Determine the [x, y] coordinate at the center of the cell enclosing the given text.  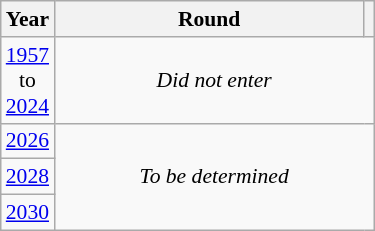
1957to2024 [28, 80]
2030 [28, 213]
Round [209, 19]
Did not enter [214, 80]
To be determined [214, 176]
2028 [28, 177]
2026 [28, 141]
Year [28, 19]
